Determine the [X, Y] coordinate at the center of the cell enclosing the given text.  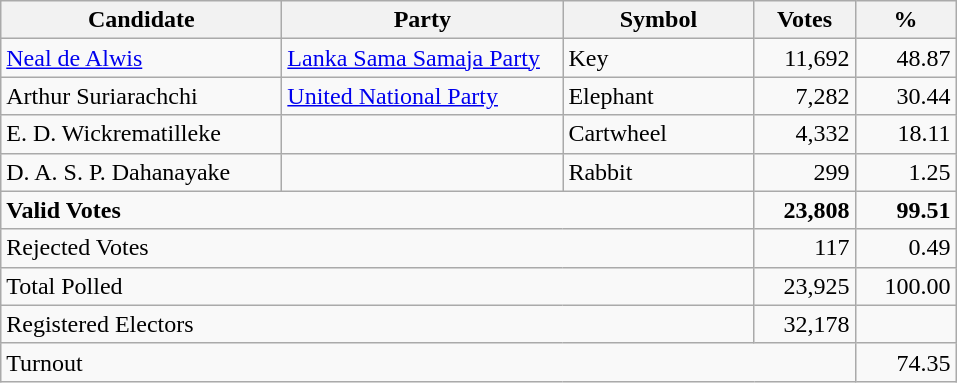
% [906, 20]
Rabbit [658, 172]
99.51 [906, 210]
Key [658, 58]
32,178 [804, 324]
1.25 [906, 172]
30.44 [906, 96]
Votes [804, 20]
100.00 [906, 286]
Party [422, 20]
E. D. Wickrematilleke [142, 134]
7,282 [804, 96]
117 [804, 248]
D. A. S. P. Dahanayake [142, 172]
Registered Electors [378, 324]
Valid Votes [378, 210]
4,332 [804, 134]
299 [804, 172]
48.87 [906, 58]
Turnout [428, 362]
11,692 [804, 58]
74.35 [906, 362]
0.49 [906, 248]
Elephant [658, 96]
Candidate [142, 20]
Cartwheel [658, 134]
Lanka Sama Samaja Party [422, 58]
18.11 [906, 134]
Arthur Suriarachchi [142, 96]
Total Polled [378, 286]
United National Party [422, 96]
Symbol [658, 20]
23,925 [804, 286]
Rejected Votes [378, 248]
23,808 [804, 210]
Neal de Alwis [142, 58]
